Determine the [X, Y] coordinate at the center of the cell enclosing the given text.  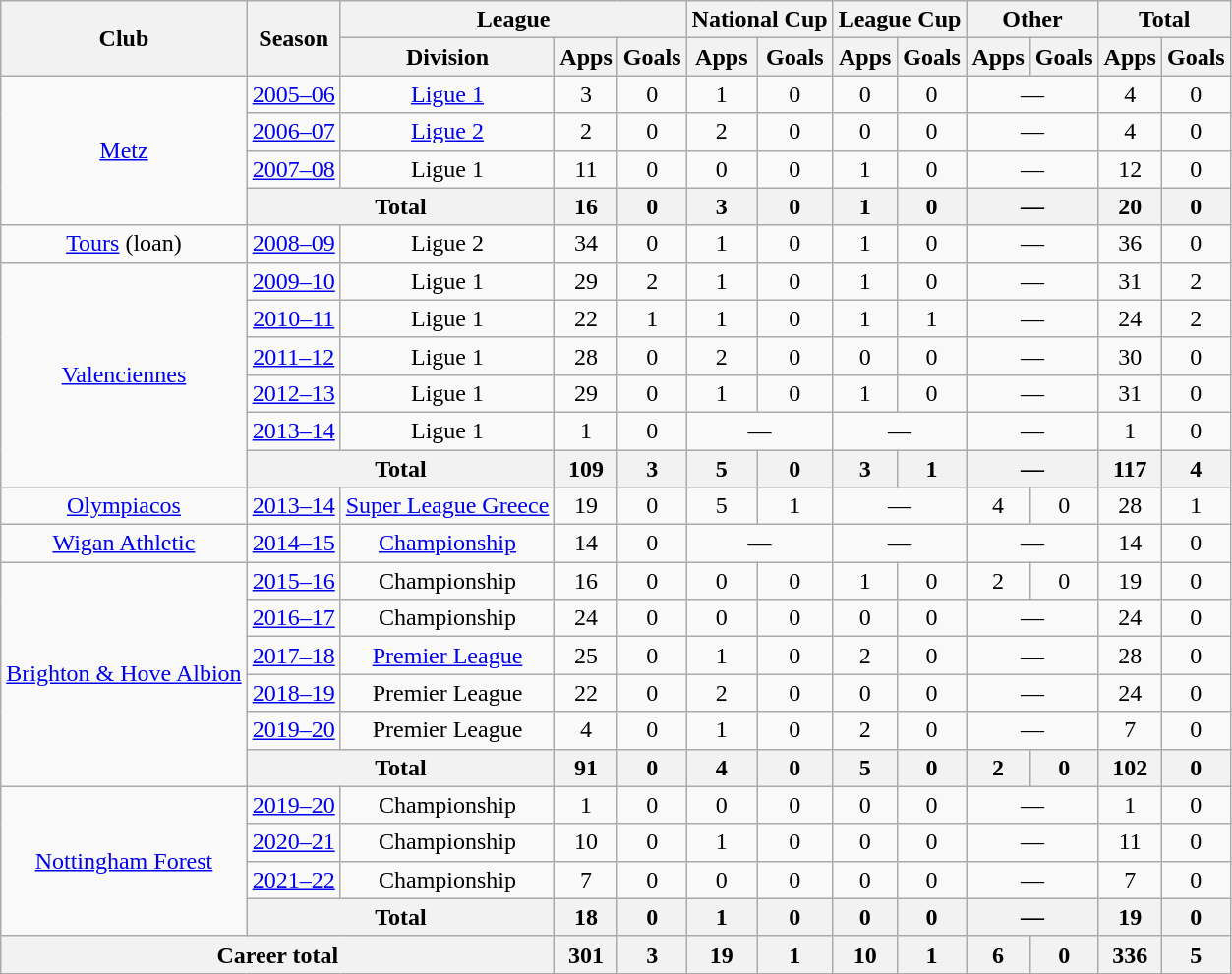
Season [293, 38]
2005–06 [293, 94]
Nottingham Forest [124, 861]
102 [1130, 768]
2011–12 [293, 356]
2006–07 [293, 132]
League [513, 20]
2008–09 [293, 244]
12 [1130, 169]
34 [586, 244]
2010–11 [293, 318]
30 [1130, 356]
91 [586, 768]
109 [586, 469]
18 [586, 917]
36 [1130, 244]
Brighton & Hove Albion [124, 674]
2018–19 [293, 693]
Metz [124, 150]
2009–10 [293, 281]
Other [1032, 20]
Tours (loan) [124, 244]
Valenciennes [124, 374]
25 [586, 656]
National Cup [759, 20]
2016–17 [293, 618]
2015–16 [293, 581]
2012–13 [293, 393]
301 [586, 954]
117 [1130, 469]
336 [1130, 954]
6 [998, 954]
Wigan Athletic [124, 544]
Olympiacos [124, 506]
20 [1130, 206]
2017–18 [293, 656]
Super League Greece [447, 506]
2014–15 [293, 544]
2007–08 [293, 169]
Career total [277, 954]
2021–22 [293, 880]
Division [447, 57]
League Cup [900, 20]
2020–21 [293, 842]
Club [124, 38]
